Find where the given text appears and provide that cell's center as (x, y) coordinate. 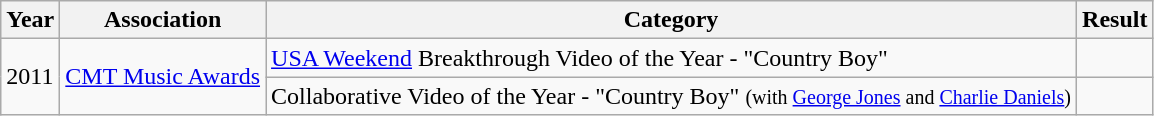
CMT Music Awards (163, 77)
Category (672, 20)
Collaborative Video of the Year - "Country Boy" (with George Jones and Charlie Daniels) (672, 96)
Result (1115, 20)
USA Weekend Breakthrough Video of the Year - "Country Boy" (672, 58)
Year (30, 20)
Association (163, 20)
2011 (30, 77)
